Scan for the cell matching the given text and deliver its (x, y) coordinate at center. 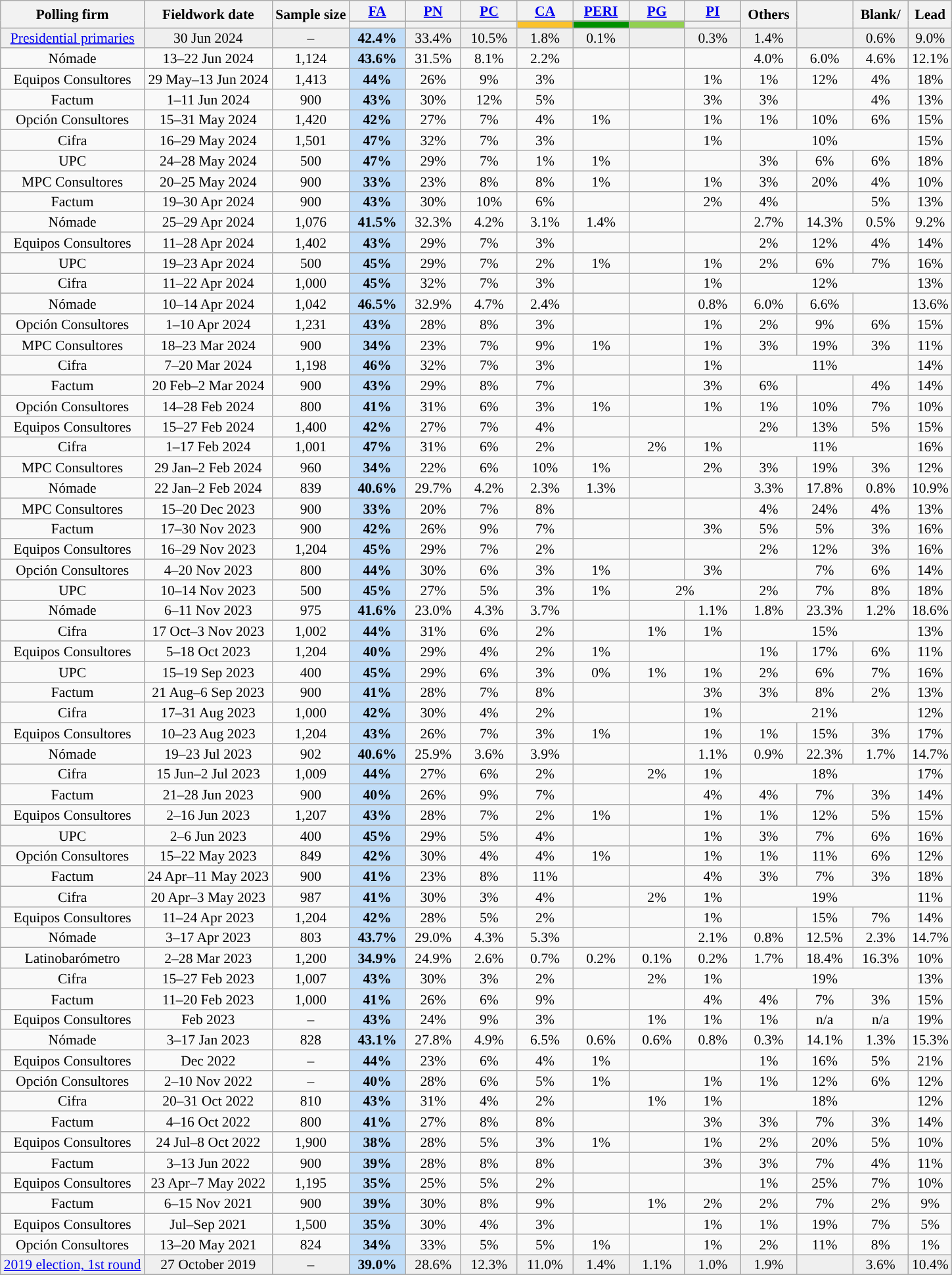
1,002 (310, 631)
22 Jan–2 Feb 2024 (209, 487)
0% (601, 671)
3.3% (769, 487)
15–19 Sep 2023 (209, 671)
987 (310, 897)
31.5% (434, 59)
13–20 May 2021 (209, 1244)
10–14 Nov 2023 (209, 590)
27.8% (434, 1040)
25–29 Apr 2024 (209, 222)
12.3% (489, 1265)
10.5% (489, 38)
9.2% (930, 222)
19–23 Apr 2024 (209, 263)
4–16 Oct 2022 (209, 1122)
17.8% (825, 487)
10–14 Apr 2024 (209, 303)
2–6 Jun 2023 (209, 836)
46.5% (377, 303)
Sample size (310, 14)
29.7% (434, 487)
2.2% (545, 59)
6–11 Nov 2023 (209, 611)
1,076 (310, 222)
1,420 (310, 120)
7–20 Mar 2024 (209, 365)
FA (377, 11)
1,009 (310, 774)
3.9% (545, 754)
34.9% (377, 958)
17 Oct–3 Nov 2023 (209, 631)
13–22 Jun 2024 (209, 59)
24 Apr–11 May 2023 (209, 876)
CA (545, 11)
803 (310, 938)
1–17 Feb 2024 (209, 447)
11–22 Apr 2024 (209, 284)
33.4% (434, 38)
9.0% (930, 38)
15–20 Dec 2023 (209, 508)
1,124 (310, 59)
5–18 Oct 2023 (209, 652)
1,231 (310, 324)
10.9% (930, 487)
30 Jun 2024 (209, 38)
43.7% (377, 938)
20–31 Oct 2022 (209, 1101)
839 (310, 487)
1,501 (310, 141)
3–17 Apr 2023 (209, 938)
4.0% (769, 59)
1,042 (310, 303)
16–29 May 2024 (209, 141)
23 Apr–7 May 2022 (209, 1182)
16.3% (880, 958)
4.6% (880, 59)
15–31 May 2024 (209, 120)
15–22 May 2023 (209, 855)
32.9% (434, 303)
3.1% (545, 222)
11–20 Feb 2023 (209, 998)
11–24 Apr 2023 (209, 917)
828 (310, 1040)
10–23 Aug 2023 (209, 733)
1,207 (310, 815)
960 (310, 468)
Feb 2023 (209, 1019)
Latinobarómetro (72, 958)
2–28 Mar 2023 (209, 958)
41.5% (377, 222)
1,001 (310, 447)
32.3% (434, 222)
17–30 Nov 2023 (209, 528)
20 Feb–2 Mar 2024 (209, 386)
18–23 Mar 2024 (209, 344)
29 Jan–2 Feb 2024 (209, 468)
6–15 Nov 2021 (209, 1203)
29.0% (434, 938)
14.3% (825, 222)
Jul–Sep 2021 (209, 1224)
12.1% (930, 59)
Others (769, 14)
23.0% (434, 611)
Presidential primaries (72, 38)
15–27 Feb 2023 (209, 979)
43.6% (377, 59)
2019 election, 1st round (72, 1265)
22% (434, 468)
25.9% (434, 754)
902 (310, 754)
Dec 2022 (209, 1060)
19–23 Jul 2023 (209, 754)
1.0% (712, 1265)
2.4% (545, 303)
14–28 Feb 2024 (209, 406)
PG (657, 11)
2–16 Jun 2023 (209, 815)
39.0% (377, 1265)
14.1% (825, 1040)
41.6% (377, 611)
8.1% (489, 59)
810 (310, 1101)
1,195 (310, 1182)
1.2% (880, 611)
1.9% (769, 1265)
1,198 (310, 365)
Polling firm (72, 14)
6.6% (825, 303)
19–30 Apr 2024 (209, 201)
10.4% (930, 1265)
28.6% (434, 1265)
16–29 Nov 2023 (209, 549)
18.4% (825, 958)
11–28 Apr 2024 (209, 243)
1–10 Apr 2024 (209, 324)
43.1% (377, 1040)
824 (310, 1244)
12.5% (825, 938)
PERI (601, 11)
1,900 (310, 1142)
4–20 Nov 2023 (209, 570)
20–25 May 2024 (209, 181)
38% (377, 1142)
849 (310, 855)
4.9% (489, 1040)
1,402 (310, 243)
Lead (930, 14)
1,200 (310, 958)
2.7% (769, 222)
1,400 (310, 427)
6.5% (545, 1040)
22.3% (825, 754)
24.9% (434, 958)
29 May–13 Jun 2024 (209, 79)
2.1% (712, 938)
46% (377, 365)
17–31 Aug 2023 (209, 713)
Blank/ (880, 14)
18.6% (930, 611)
975 (310, 611)
15 Jun–2 Jul 2023 (209, 774)
42.4% (377, 38)
3–17 Jan 2023 (209, 1040)
4.7% (489, 303)
2–10 Nov 2022 (209, 1081)
1,413 (310, 79)
23.3% (825, 611)
24 Jul–8 Oct 2022 (209, 1142)
1,500 (310, 1224)
15–27 Feb 2024 (209, 427)
20 Apr–3 May 2023 (209, 897)
0.7% (545, 958)
Fieldwork date (209, 14)
2.6% (489, 958)
PN (434, 11)
0.5% (880, 222)
27 October 2019 (209, 1265)
1–11 Jun 2024 (209, 100)
21 Aug–6 Sep 2023 (209, 692)
0.9% (769, 754)
13.6% (930, 303)
15.3% (930, 1040)
PI (712, 11)
24–28 May 2024 (209, 160)
5.3% (545, 938)
PC (489, 11)
11.0% (545, 1265)
3.7% (545, 611)
1,007 (310, 979)
21–28 Jun 2023 (209, 795)
3–13 Jun 2022 (209, 1163)
